Find where the given text appears and provide that cell's center as [x, y] coordinate. 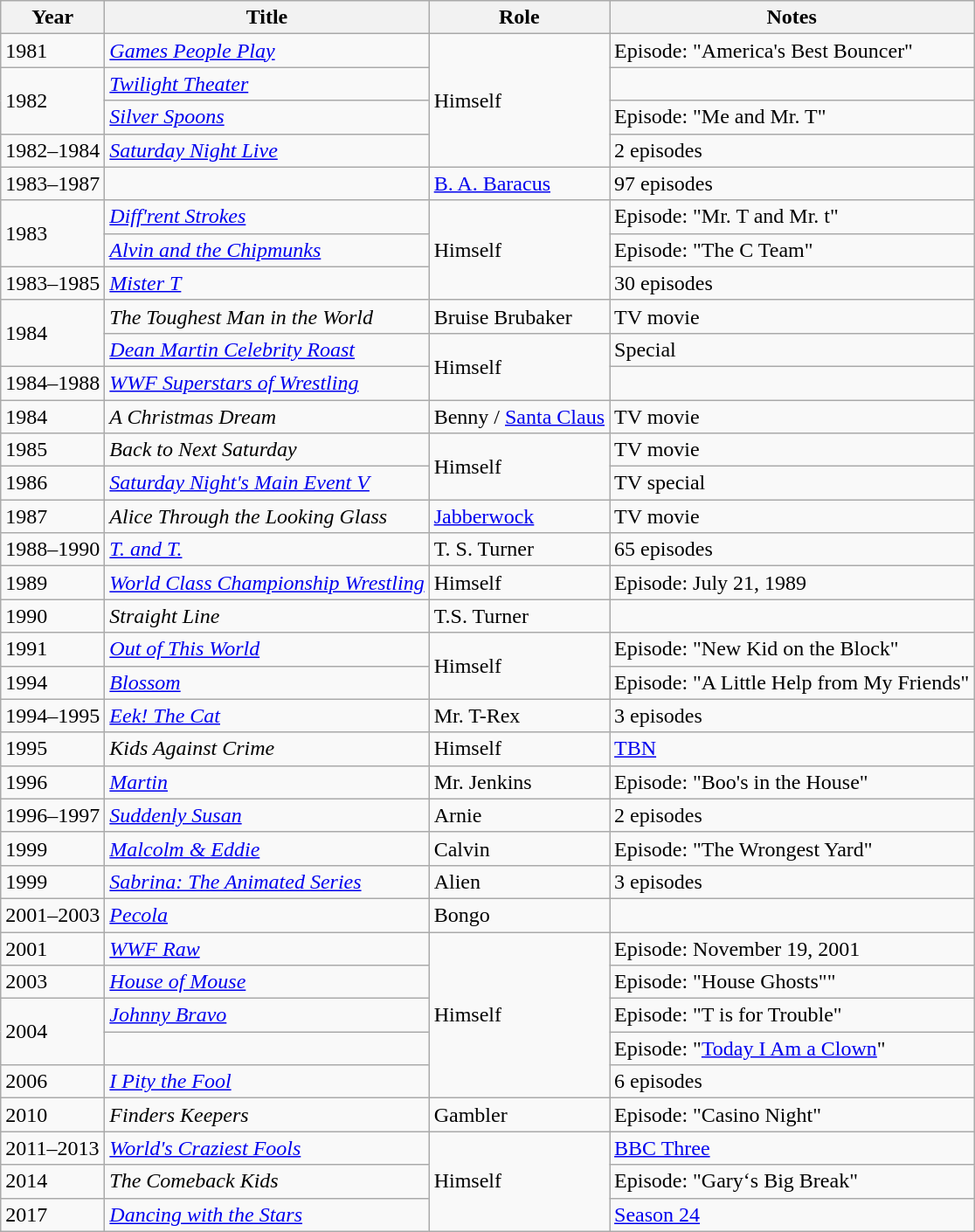
Episode: "House Ghosts"" [792, 982]
1982 [52, 100]
Diff'rent Strokes [267, 217]
2001–2003 [52, 915]
6 episodes [792, 1082]
1995 [52, 749]
Alvin and the Chipmunks [267, 250]
2004 [52, 1032]
97 episodes [792, 183]
Dancing with the Stars [267, 1215]
World's Craziest Fools [267, 1148]
Bruise Brubaker [519, 316]
Episode: "America's Best Bouncer" [792, 51]
Episode: "Today I Am a Clown" [792, 1049]
Straight Line [267, 616]
Episode: "New Kid on the Block" [792, 649]
Malcolm & Eddie [267, 848]
1983 [52, 233]
Episode: "Casino Night" [792, 1115]
Jabberwock [519, 516]
Games People Play [267, 51]
1983–1987 [52, 183]
I Pity the Fool [267, 1082]
Blossom [267, 682]
2003 [52, 982]
Twilight Theater [267, 84]
Episode: "Boo's in the House" [792, 782]
2010 [52, 1115]
Episode: July 21, 1989 [792, 583]
House of Mouse [267, 982]
BBC Three [792, 1148]
Kids Against Crime [267, 749]
Special [792, 350]
1994 [52, 682]
Episode: "Gary‘s Big Break" [792, 1181]
Calvin [519, 848]
2017 [52, 1215]
B. A. Baracus [519, 183]
2011–2013 [52, 1148]
1989 [52, 583]
1994–1995 [52, 716]
1984–1988 [52, 383]
1990 [52, 616]
Episode: "A Little Help from My Friends" [792, 682]
A Christmas Dream [267, 417]
1981 [52, 51]
1996 [52, 782]
WWF Superstars of Wrestling [267, 383]
1986 [52, 483]
Notes [792, 17]
1996–1997 [52, 815]
Season 24 [792, 1215]
Mr. T-Rex [519, 716]
1991 [52, 649]
Pecola [267, 915]
65 episodes [792, 550]
T. and T. [267, 550]
Mr. Jenkins [519, 782]
T.S. Turner [519, 616]
Mister T [267, 283]
Back to Next Saturday [267, 450]
Alice Through the Looking Glass [267, 516]
The Toughest Man in the World [267, 316]
Martin [267, 782]
Episode: "T is for Trouble" [792, 1015]
2014 [52, 1181]
Benny / Santa Claus [519, 417]
Finders Keepers [267, 1115]
2001 [52, 948]
Year [52, 17]
Bongo [519, 915]
Episode: "Mr. T and Mr. t" [792, 217]
TV special [792, 483]
1983–1985 [52, 283]
Out of This World [267, 649]
Eek! The Cat [267, 716]
1988–1990 [52, 550]
Silver Spoons [267, 117]
Episode: "Me and Mr. T" [792, 117]
Episode: "The C Team" [792, 250]
TBN [792, 749]
Suddenly Susan [267, 815]
30 episodes [792, 283]
Role [519, 17]
Title [267, 17]
Episode: November 19, 2001 [792, 948]
T. S. Turner [519, 550]
Episode: "The Wrongest Yard" [792, 848]
1982–1984 [52, 150]
WWF Raw [267, 948]
1987 [52, 516]
Johnny Bravo [267, 1015]
Gambler [519, 1115]
Sabrina: The Animated Series [267, 882]
Dean Martin Celebrity Roast [267, 350]
Saturday Night's Main Event V [267, 483]
2006 [52, 1082]
Saturday Night Live [267, 150]
The Comeback Kids [267, 1181]
Arnie [519, 815]
Alien [519, 882]
World Class Championship Wrestling [267, 583]
1985 [52, 450]
